Search for the cell housing the specified text and yield its [X, Y] center coordinate. 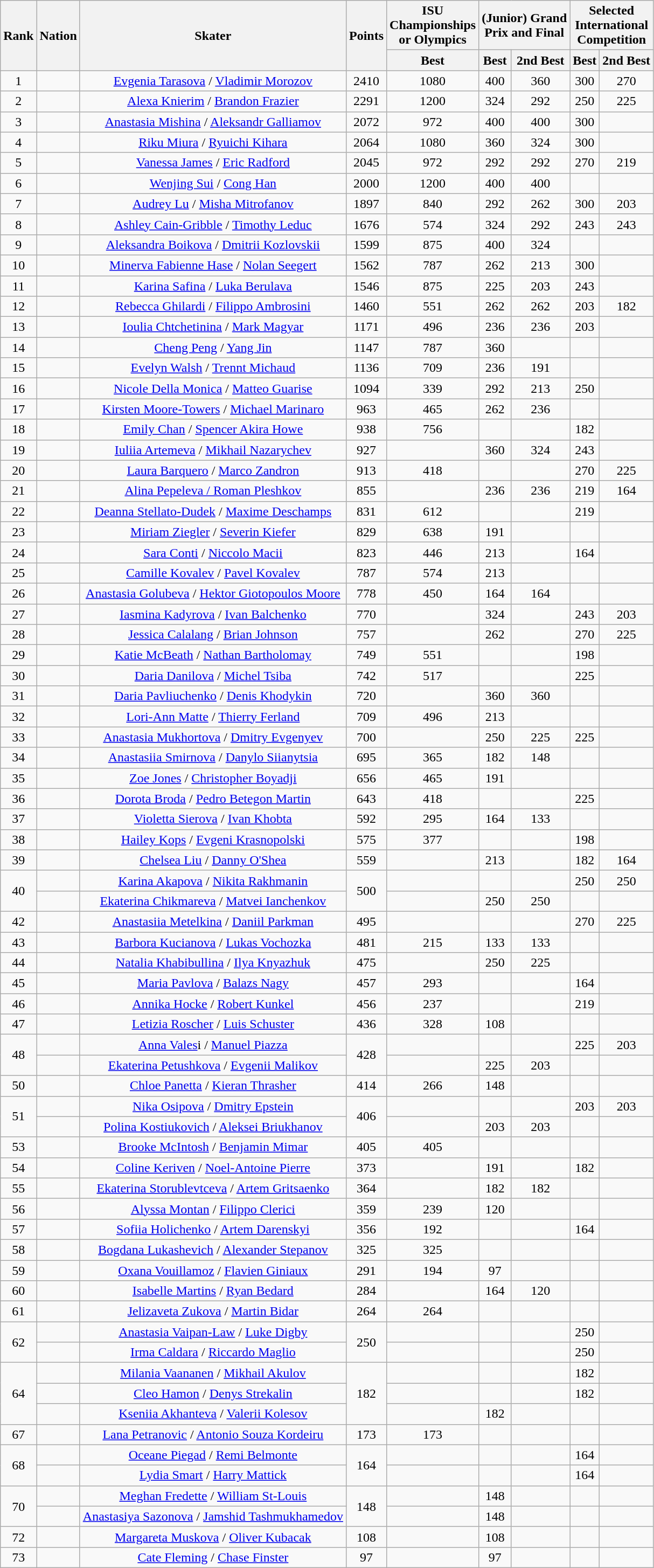
18 [18, 429]
436 [366, 1024]
215 [433, 942]
58 [18, 1250]
Natalia Khabibullina / Ilya Knyazhuk [213, 963]
Aleksandra Boikova / Dmitrii Kozlovskii [213, 245]
Alexa Knierim / Brandon Frazier [213, 101]
Evelyn Walsh / Trennt Michaud [213, 368]
756 [433, 429]
1094 [366, 388]
Karina Akapova / Nikita Rakhmanin [213, 880]
31 [18, 696]
Chelsea Liu / Danny O'Shea [213, 860]
446 [433, 552]
9 [18, 245]
64 [18, 1393]
495 [366, 921]
Oceane Piegad / Remi Belmonte [213, 1455]
Skater [213, 36]
373 [366, 1168]
57 [18, 1229]
Miriam Ziegler / Severin Kiefer [213, 532]
Evgenia Tarasova / Vladimir Morozov [213, 81]
38 [18, 839]
67 [18, 1434]
757 [366, 635]
2045 [366, 163]
3 [18, 122]
30 [18, 676]
ISU Championships or Olympics [433, 25]
Points [366, 36]
Anna Valesi / Manuel Piazza [213, 1045]
5 [18, 163]
192 [433, 1229]
500 [366, 891]
21 [18, 491]
Ioulia Chtchetinina / Mark Magyar [213, 327]
Isabelle Martins / Ryan Bedard [213, 1291]
913 [366, 470]
237 [433, 1004]
742 [366, 676]
Ekaterina Chikmareva / Matvei Ianchenkov [213, 901]
8 [18, 224]
23 [18, 532]
50 [18, 1086]
700 [366, 737]
72 [18, 1537]
365 [433, 758]
68 [18, 1465]
720 [366, 696]
33 [18, 737]
575 [366, 839]
Katie McBeath / Nathan Bartholomay [213, 655]
73 [18, 1557]
695 [366, 758]
1136 [366, 368]
612 [433, 511]
1676 [366, 224]
Vanessa James / Eric Radford [213, 163]
53 [18, 1147]
364 [366, 1188]
450 [433, 593]
12 [18, 307]
Anastasiia Metelkina / Daniil Parkman [213, 921]
Selected International Competition [612, 25]
(Junior) Grand Prix and Final [525, 25]
42 [18, 921]
643 [366, 799]
46 [18, 1004]
656 [366, 778]
44 [18, 963]
Brooke McIntosh / Benjamin Mimar [213, 1147]
4 [18, 142]
Rank [18, 36]
1147 [366, 348]
40 [18, 891]
2064 [366, 142]
Karina Safina / Luka Berulava [213, 286]
Ashley Cain-Gribble / Timothy Leduc [213, 224]
Ekaterina Petushkova / Evgenii Malikov [213, 1065]
840 [433, 204]
Cate Fleming / Chase Finster [213, 1557]
938 [366, 429]
Ekaterina Storublevtceva / Artem Gritsaenko [213, 1188]
428 [366, 1055]
592 [366, 819]
778 [366, 593]
61 [18, 1312]
293 [433, 983]
Nika Osipova / Dmitry Epstein [213, 1106]
13 [18, 327]
34 [18, 758]
28 [18, 635]
266 [433, 1086]
339 [433, 388]
24 [18, 552]
638 [433, 532]
11 [18, 286]
55 [18, 1188]
Polina Kostiukovich / Aleksei Briukhanov [213, 1127]
414 [366, 1086]
1 [18, 81]
Alyssa Montan / Filippo Clerici [213, 1209]
Alina Pepeleva / Roman Pleshkov [213, 491]
291 [366, 1270]
377 [433, 839]
54 [18, 1168]
770 [366, 614]
Meghan Fredette / William St-Louis [213, 1496]
855 [366, 491]
Kirsten Moore-Towers / Michael Marinaro [213, 409]
39 [18, 860]
194 [433, 1270]
Lana Petranovic / Antonio Souza Kordeiru [213, 1434]
2410 [366, 81]
517 [433, 676]
Anastasia Vaipan-Law / Luke Digby [213, 1332]
Hailey Kops / Evgeni Krasnopolski [213, 839]
Coline Keriven / Noel-Antoine Pierre [213, 1168]
927 [366, 450]
Margareta Muskova / Oliver Kubacak [213, 1537]
Lydia Smart / Harry Mattick [213, 1475]
Barbora Kucianova / Lukas Vochozka [213, 942]
Riku Miura / Ryuichi Kihara [213, 142]
Irma Caldara / Riccardo Maglio [213, 1352]
356 [366, 1229]
Iasmina Kadyrova / Ivan Balchenko [213, 614]
1460 [366, 307]
6 [18, 183]
2072 [366, 122]
16 [18, 388]
406 [366, 1116]
14 [18, 348]
56 [18, 1209]
19 [18, 450]
10 [18, 265]
29 [18, 655]
Daria Danilova / Michel Tsiba [213, 676]
Wenjing Sui / Cong Han [213, 183]
Anastasia Golubeva / Hektor Giotopoulos Moore [213, 593]
457 [366, 983]
7 [18, 204]
963 [366, 409]
Cheng Peng / Yang Jin [213, 348]
749 [366, 655]
60 [18, 1291]
Maria Pavlova / Balazs Nagy [213, 983]
Anastasia Mukhortova / Dmitry Evgenyev [213, 737]
1546 [366, 286]
328 [433, 1024]
59 [18, 1270]
456 [366, 1004]
Sara Conti / Niccolo Macii [213, 552]
481 [366, 942]
17 [18, 409]
48 [18, 1055]
36 [18, 799]
27 [18, 614]
Nation [58, 36]
Letizia Roscher / Luis Schuster [213, 1024]
1599 [366, 245]
Jelizaveta Zukova / Martin Bidar [213, 1312]
Iuliia Artemeva / Mikhail Nazarychev [213, 450]
Camille Kovalev / Pavel Kovalev [213, 573]
829 [366, 532]
Dorota Broda / Pedro Betegon Martin [213, 799]
239 [433, 1209]
Laura Barquero / Marco Zandron [213, 470]
62 [18, 1342]
Bogdana Lukashevich / Alexander Stepanov [213, 1250]
Cleo Hamon / Denys Strekalin [213, 1393]
559 [366, 860]
Violetta Sierova / Ivan Khobta [213, 819]
35 [18, 778]
Oxana Vouillamoz / Flavien Giniaux [213, 1270]
Lori-Ann Matte / Thierry Ferland [213, 717]
Sofiia Holichenko / Artem Darenskyi [213, 1229]
Rebecca Ghilardi / Filippo Ambrosini [213, 307]
51 [18, 1116]
Emily Chan / Spencer Akira Howe [213, 429]
Nicole Della Monica / Matteo Guarise [213, 388]
2291 [366, 101]
45 [18, 983]
295 [433, 819]
Zoe Jones / Christopher Boyadji [213, 778]
831 [366, 511]
823 [366, 552]
2 [18, 101]
47 [18, 1024]
Anastasia Mishina / Aleksandr Galliamov [213, 122]
Anastasiya Sazonova / Jamshid Tashmukhamedov [213, 1516]
Minerva Fabienne Hase / Nolan Seegert [213, 265]
Kseniia Akhanteva / Valerii Kolesov [213, 1414]
22 [18, 511]
2000 [366, 183]
25 [18, 573]
70 [18, 1506]
20 [18, 470]
1171 [366, 327]
Annika Hocke / Robert Kunkel [213, 1004]
Daria Pavliuchenko / Denis Khodykin [213, 696]
43 [18, 942]
Audrey Lu / Misha Mitrofanov [213, 204]
32 [18, 717]
284 [366, 1291]
37 [18, 819]
Jessica Calalang / Brian Johnson [213, 635]
475 [366, 963]
Chloe Panetta / Kieran Thrasher [213, 1086]
1562 [366, 265]
15 [18, 368]
Milania Vaananen / Mikhail Akulov [213, 1373]
Anastasiia Smirnova / Danylo Siianytsia [213, 758]
26 [18, 593]
1897 [366, 204]
Deanna Stellato-Dudek / Maxime Deschamps [213, 511]
359 [366, 1209]
